Return the (x, y) coordinate for the center point of the cell that contains the specified text.  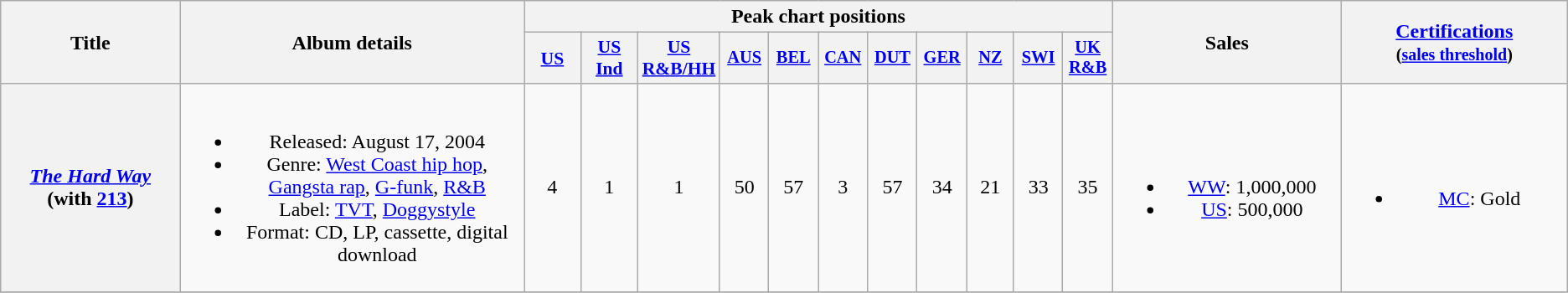
UK R&B (1088, 59)
US (553, 59)
35 (1088, 188)
Title (90, 42)
USInd (610, 59)
USR&B/HH (679, 59)
SWI (1038, 59)
BEL (794, 59)
4 (553, 188)
21 (990, 188)
3 (843, 188)
NZ (990, 59)
Peak chart positions (819, 17)
34 (941, 188)
GER (941, 59)
AUS (744, 59)
MC: Gold (1454, 188)
Released: August 17, 2004Genre: West Coast hip hop, Gangsta rap, G-funk, R&BLabel: TVT, DoggystyleFormat: CD, LP, cassette, digital download (352, 188)
33 (1038, 188)
Sales (1226, 42)
The Hard Way(with 213) (90, 188)
Certifications(sales threshold) (1454, 42)
WW: 1,000,000US: 500,000 (1226, 188)
DUT (893, 59)
Album details (352, 42)
50 (744, 188)
CAN (843, 59)
